Scan for the cell matching the given text and deliver its [x, y] coordinate at center. 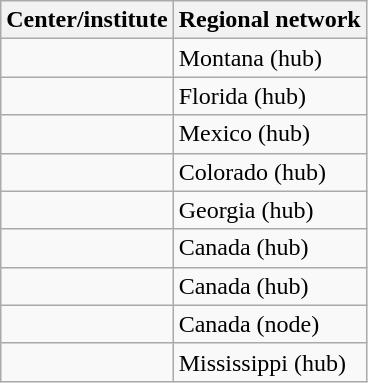
Montana (hub) [270, 58]
Florida (hub) [270, 96]
Mississippi (hub) [270, 362]
Regional network [270, 20]
Center/institute [87, 20]
Canada (node) [270, 324]
Colorado (hub) [270, 172]
Georgia (hub) [270, 210]
Mexico (hub) [270, 134]
